Search for the cell housing the specified text and yield its (x, y) center coordinate. 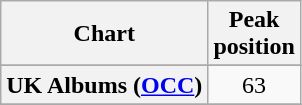
UK Albums (OCC) (104, 85)
Peakposition (254, 34)
Chart (104, 34)
63 (254, 85)
